Identify which cell holds the provided text, then report its (X, Y) central coordinate. 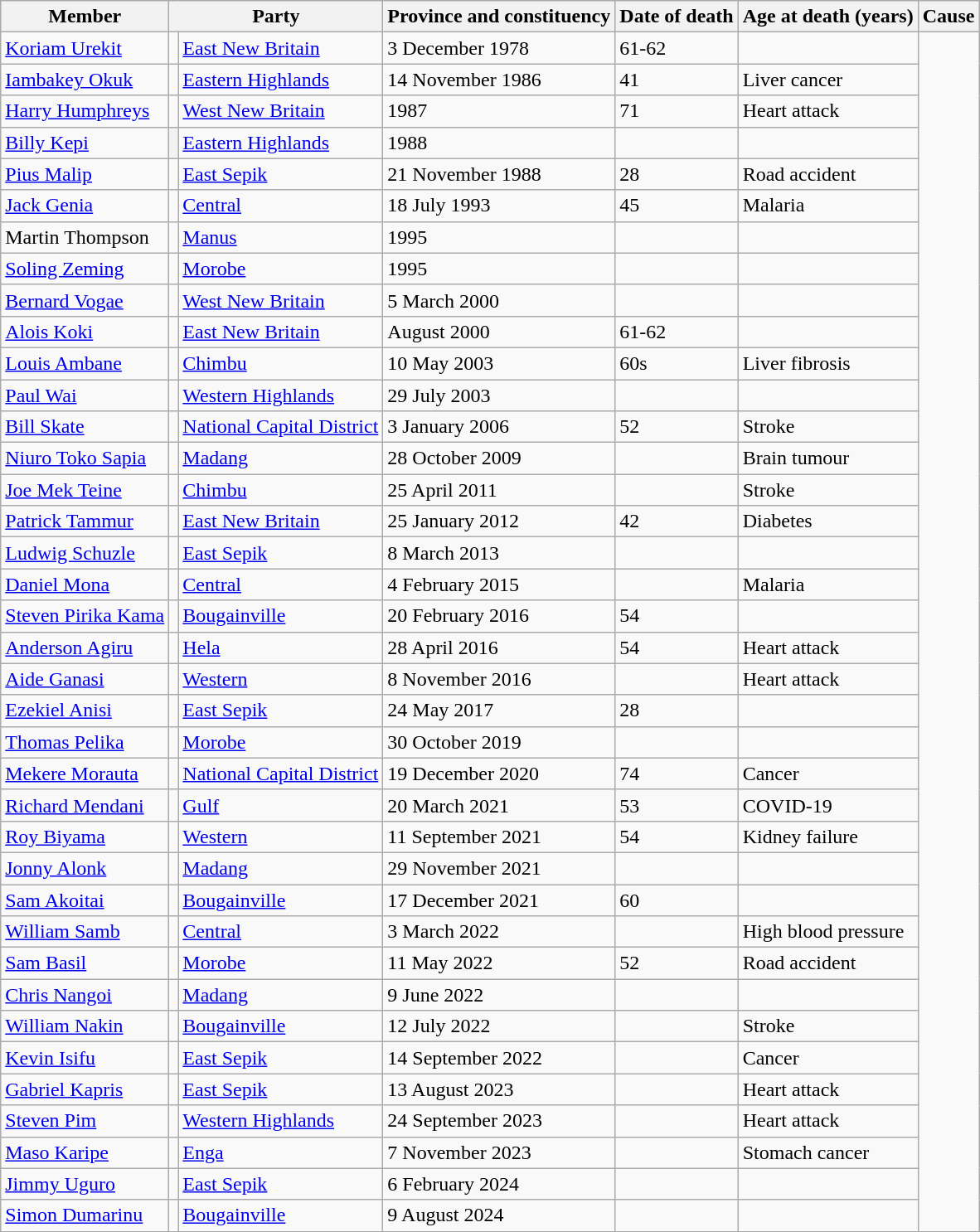
53 (677, 805)
5 March 2000 (499, 300)
25 April 2011 (499, 490)
13 August 2023 (499, 1089)
Paul Wai (85, 395)
Jonny Alonk (85, 868)
11 May 2022 (499, 963)
7 November 2023 (499, 1152)
3 January 2006 (499, 427)
3 December 1978 (499, 48)
Liver cancer (827, 80)
17 December 2021 (499, 900)
Bill Skate (85, 427)
Roy Biyama (85, 837)
Kevin Isifu (85, 1058)
Hela (280, 648)
8 November 2016 (499, 679)
Jack Genia (85, 206)
1987 (499, 111)
Steven Pirika Kama (85, 616)
30 October 2019 (499, 742)
10 May 2003 (499, 363)
Aide Ganasi (85, 679)
Brain tumour (827, 458)
High blood pressure (827, 932)
Enga (280, 1152)
William Samb (85, 932)
45 (677, 206)
28 October 2009 (499, 458)
29 November 2021 (499, 868)
Manus (280, 237)
Liver fibrosis (827, 363)
18 July 1993 (499, 206)
Bernard Vogae (85, 300)
Martin Thompson (85, 237)
Stomach cancer (827, 1152)
Ludwig Schuzle (85, 553)
Soling Zeming (85, 269)
1988 (499, 143)
Joe Mek Teine (85, 490)
Alois Koki (85, 332)
4 February 2015 (499, 584)
Age at death (years) (827, 17)
Billy Kepi (85, 143)
14 November 1986 (499, 80)
24 September 2023 (499, 1121)
12 July 2022 (499, 1026)
Gabriel Kapris (85, 1089)
Patrick Tammur (85, 521)
Thomas Pelika (85, 742)
3 March 2022 (499, 932)
8 March 2013 (499, 553)
11 September 2021 (499, 837)
14 September 2022 (499, 1058)
Steven Pim (85, 1121)
Maso Karipe (85, 1152)
42 (677, 521)
Niuro Toko Sapia (85, 458)
August 2000 (499, 332)
29 July 2003 (499, 395)
Sam Akoitai (85, 900)
Louis Ambane (85, 363)
Member (85, 17)
Jimmy Uguro (85, 1184)
Diabetes (827, 521)
Koriam Urekit (85, 48)
20 March 2021 (499, 805)
Mekere Morauta (85, 774)
Ezekiel Anisi (85, 711)
71 (677, 111)
Cause (948, 17)
28 April 2016 (499, 648)
Anderson Agiru (85, 648)
Harry Humphreys (85, 111)
Date of death (677, 17)
Sam Basil (85, 963)
20 February 2016 (499, 616)
9 June 2022 (499, 995)
Richard Mendani (85, 805)
Gulf (280, 805)
24 May 2017 (499, 711)
Chris Nangoi (85, 995)
41 (677, 80)
Province and constituency (499, 17)
19 December 2020 (499, 774)
21 November 1988 (499, 174)
Iambakey Okuk (85, 80)
Simon Dumarinu (85, 1215)
Party (276, 17)
COVID-19 (827, 805)
Pius Malip (85, 174)
60 (677, 900)
60s (677, 363)
William Nakin (85, 1026)
Kidney failure (827, 837)
9 August 2024 (499, 1215)
Daniel Mona (85, 584)
74 (677, 774)
6 February 2024 (499, 1184)
25 January 2012 (499, 521)
